Return (X, Y) of the center of cell containing provided text 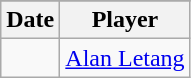
Date (30, 20)
Player (125, 20)
Alan Letang (125, 58)
